Provide the [x, y] coordinate of the cell's center where the given text is located.  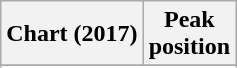
Chart (2017) [72, 34]
Peakposition [189, 34]
